Detect which cell encompasses the target text, then output its (X, Y) center coordinate. 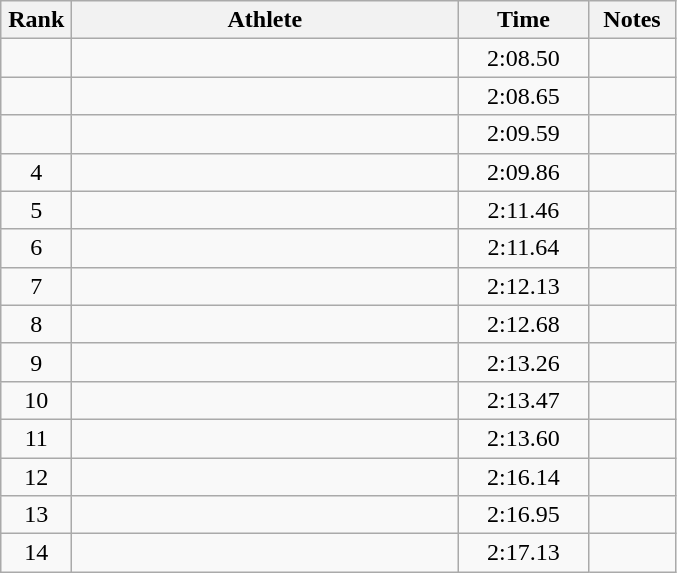
2:11.64 (524, 248)
14 (36, 553)
11 (36, 438)
2:08.65 (524, 96)
2:12.13 (524, 286)
2:17.13 (524, 553)
2:09.59 (524, 134)
2:13.26 (524, 362)
8 (36, 324)
Rank (36, 20)
13 (36, 515)
5 (36, 210)
6 (36, 248)
9 (36, 362)
Time (524, 20)
2:16.95 (524, 515)
Athlete (265, 20)
2:08.50 (524, 58)
2:11.46 (524, 210)
2:16.14 (524, 477)
2:13.60 (524, 438)
10 (36, 400)
2:13.47 (524, 400)
Notes (632, 20)
2:12.68 (524, 324)
4 (36, 172)
2:09.86 (524, 172)
7 (36, 286)
12 (36, 477)
